Find where the given text appears and provide that cell's center as (x, y) coordinate. 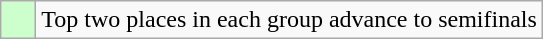
Top two places in each group advance to semifinals (290, 20)
